Output the [x, y] coordinate of the center of the cell containing the given text.  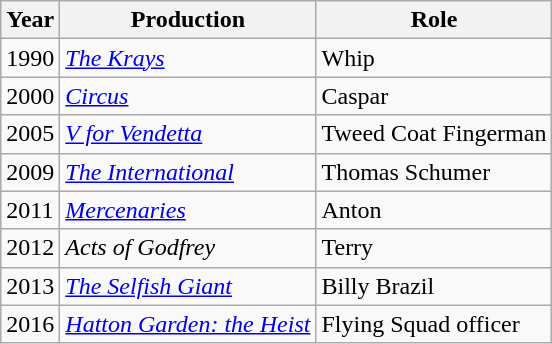
Acts of Godfrey [188, 248]
V for Vendetta [188, 134]
The Selfish Giant [188, 286]
Terry [434, 248]
Hatton Garden: the Heist [188, 324]
Year [30, 20]
2000 [30, 96]
Mercenaries [188, 210]
Whip [434, 58]
Circus [188, 96]
Tweed Coat Fingerman [434, 134]
Anton [434, 210]
2012 [30, 248]
1990 [30, 58]
Billy Brazil [434, 286]
2011 [30, 210]
2016 [30, 324]
Role [434, 20]
2013 [30, 286]
2009 [30, 172]
The Krays [188, 58]
Flying Squad officer [434, 324]
The International [188, 172]
Caspar [434, 96]
Thomas Schumer [434, 172]
Production [188, 20]
2005 [30, 134]
